Find where the given text appears and provide that cell's center as [X, Y] coordinate. 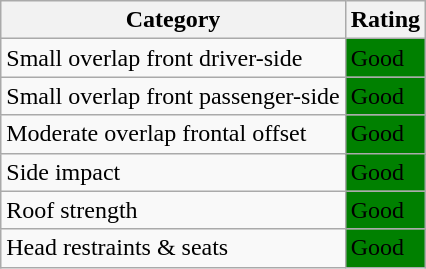
Head restraints & seats [173, 248]
Moderate overlap frontal offset [173, 134]
Roof strength [173, 210]
Small overlap front passenger-side [173, 96]
Side impact [173, 172]
Small overlap front driver-side [173, 58]
Category [173, 20]
Rating [385, 20]
